Determine the [X, Y] coordinate at the center of the cell enclosing the given text.  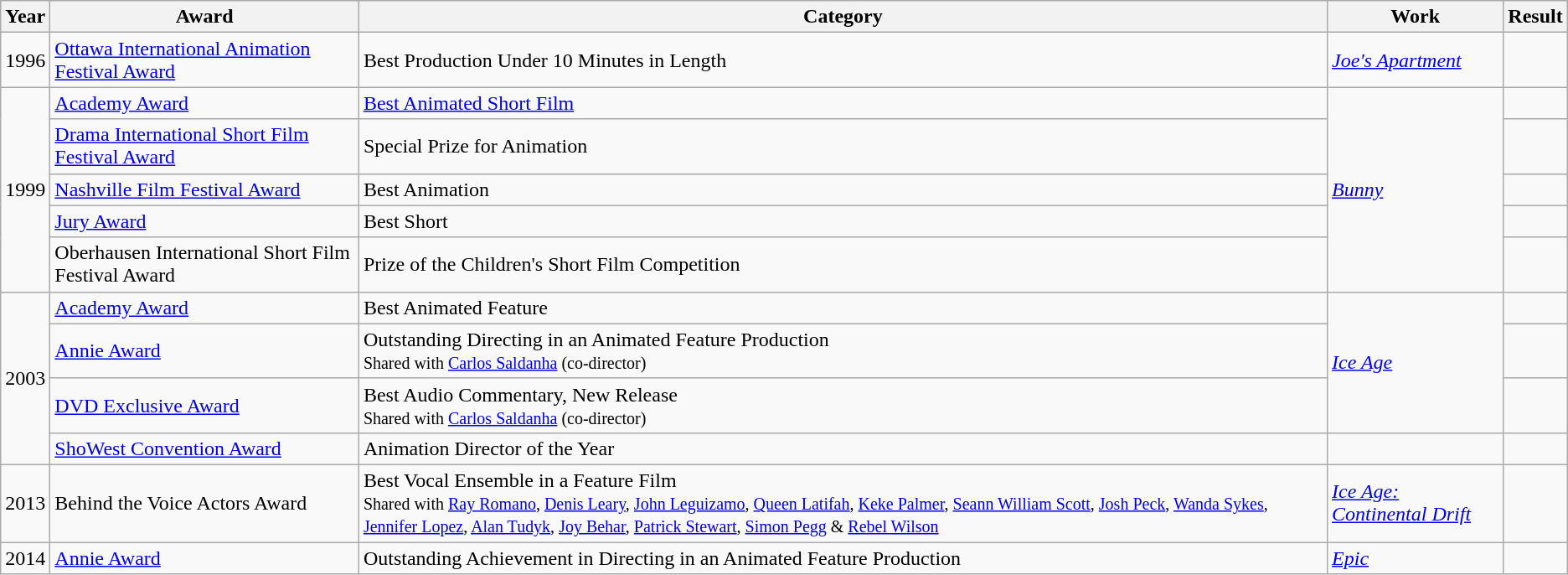
Award [204, 17]
Bunny [1416, 189]
Outstanding Directing in an Animated Feature ProductionShared with Carlos Saldanha (co-director) [843, 350]
Best Production Under 10 Minutes in Length [843, 60]
Result [1535, 17]
Ice Age [1416, 362]
Epic [1416, 557]
1999 [25, 189]
Oberhausen International Short Film Festival Award [204, 265]
Year [25, 17]
Behind the Voice Actors Award [204, 503]
Special Prize for Animation [843, 146]
2013 [25, 503]
2014 [25, 557]
Nashville Film Festival Award [204, 189]
Best Animated Short Film [843, 103]
Category [843, 17]
Work [1416, 17]
Drama International Short Film Festival Award [204, 146]
Best Audio Commentary, New ReleaseShared with Carlos Saldanha (co-director) [843, 406]
Jury Award [204, 221]
DVD Exclusive Award [204, 406]
Ottawa International Animation Festival Award [204, 60]
Best Short [843, 221]
Ice Age: Continental Drift [1416, 503]
Prize of the Children's Short Film Competition [843, 265]
1996 [25, 60]
Joe's Apartment [1416, 60]
ShoWest Convention Award [204, 448]
Best Animated Feature [843, 308]
Outstanding Achievement in Directing in an Animated Feature Production [843, 557]
Animation Director of the Year [843, 448]
Best Animation [843, 189]
2003 [25, 378]
